For the text-containing cell, return its midpoint in (x, y) coordinate format. 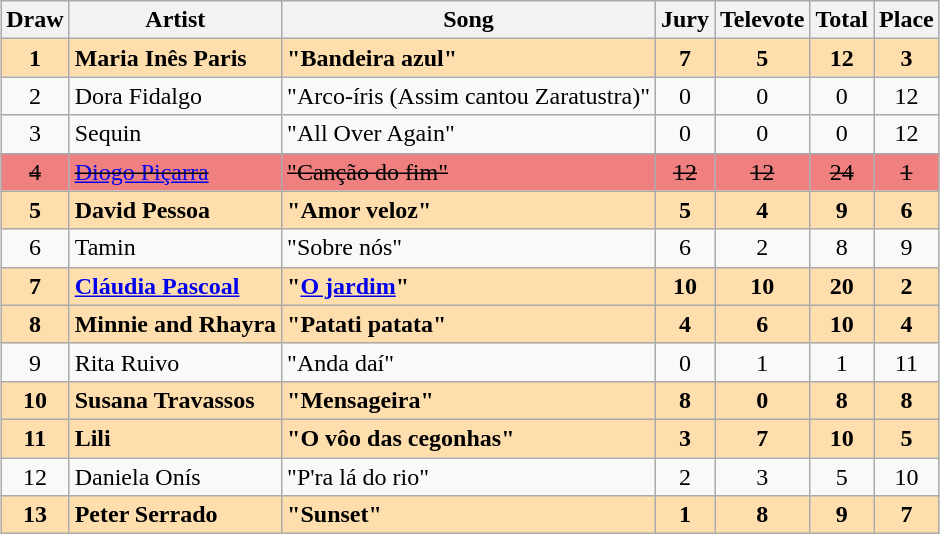
"Canção do fim" (469, 172)
Place (907, 20)
"Sobre nós" (469, 248)
Dora Fidalgo (175, 96)
Maria Inês Paris (175, 58)
Total (842, 20)
Lili (175, 438)
"All Over Again" (469, 134)
Televote (762, 20)
Artist (175, 20)
Tamin (175, 248)
"Mensageira" (469, 400)
"Patati patata" (469, 324)
"Anda daí" (469, 362)
Draw (35, 20)
Jury (684, 20)
David Pessoa (175, 210)
20 (842, 286)
"O vôo das cegonhas" (469, 438)
24 (842, 172)
Diogo Piçarra (175, 172)
Sequin (175, 134)
Cláudia Pascoal (175, 286)
Rita Ruivo (175, 362)
Susana Travassos (175, 400)
"Sunset" (469, 515)
13 (35, 515)
"Arco-íris (Assim cantou Zaratustra)" (469, 96)
"Bandeira azul" (469, 58)
Daniela Onís (175, 477)
Song (469, 20)
Minnie and Rhayra (175, 324)
Peter Serrado (175, 515)
"O jardim" (469, 286)
"P'ra lá do rio" (469, 477)
"Amor veloz" (469, 210)
